Scan for the cell matching the given text and deliver its [x, y] coordinate at center. 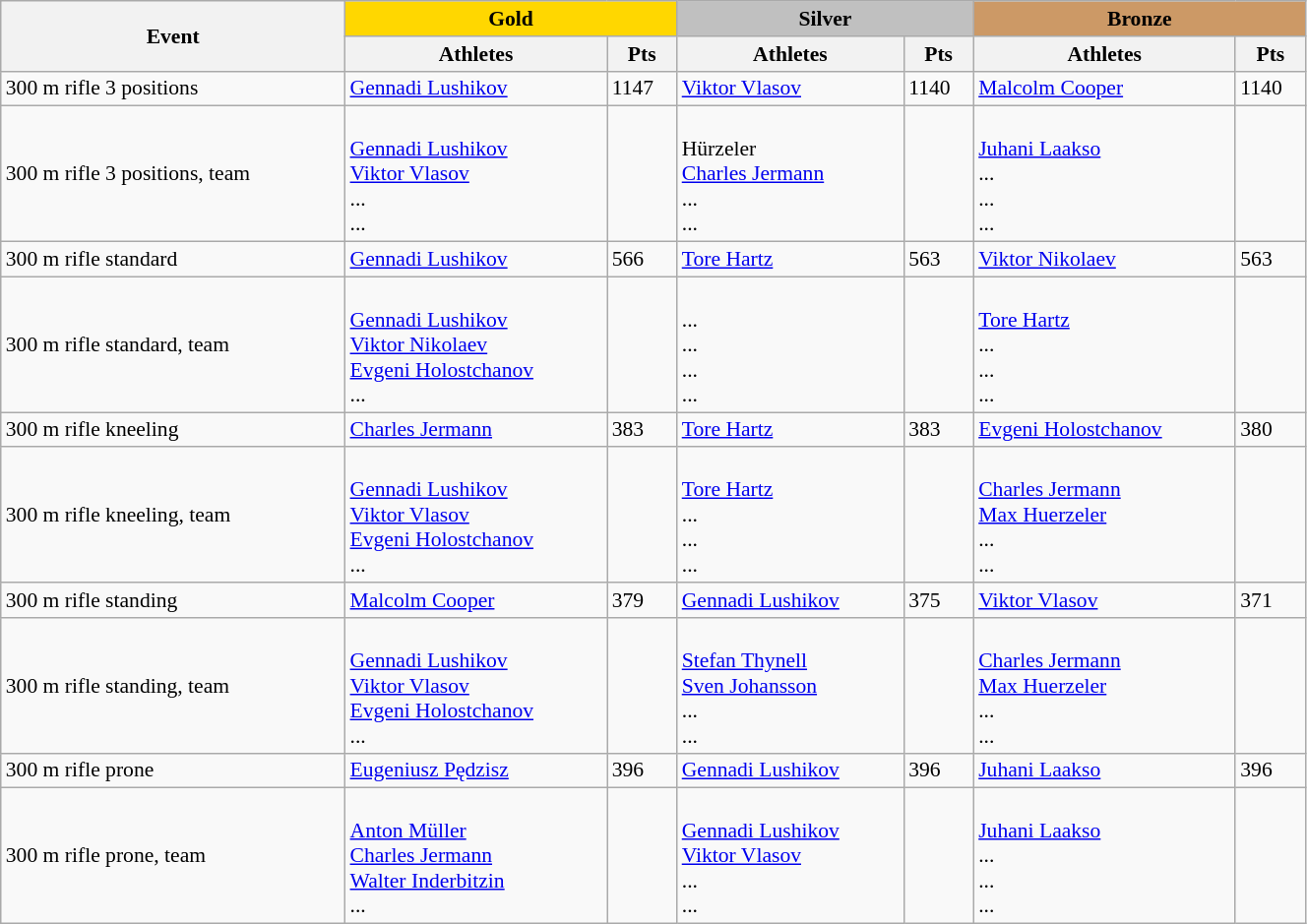
1147 [642, 89]
Event [173, 35]
300 m rifle 3 positions [173, 89]
375 [939, 600]
300 m rifle prone [173, 770]
300 m rifle prone, team [173, 856]
Silver [825, 19]
............ [790, 344]
Juhani Laakso [1104, 770]
379 [642, 600]
300 m rifle standing [173, 600]
Eugeniusz Pędzisz [476, 770]
300 m rifle 3 positions, team [173, 174]
Evgeni Holostchanov [1104, 430]
300 m rifle standard [173, 260]
300 m rifle standing, team [173, 686]
Bronze [1140, 19]
Charles Jermann [476, 430]
Gennadi LushikovViktor NikolaevEvgeni Holostchanov... [476, 344]
HürzelerCharles Jermann...... [790, 174]
Stefan ThynellSven Johansson...... [790, 686]
300 m rifle kneeling, team [173, 516]
300 m rifle kneeling [173, 430]
Gold [512, 19]
300 m rifle standard, team [173, 344]
371 [1270, 600]
566 [642, 260]
Viktor Nikolaev [1104, 260]
380 [1270, 430]
Anton MüllerCharles JermannWalter Inderbitzin... [476, 856]
